Find where the given text appears and provide that cell's center as [x, y] coordinate. 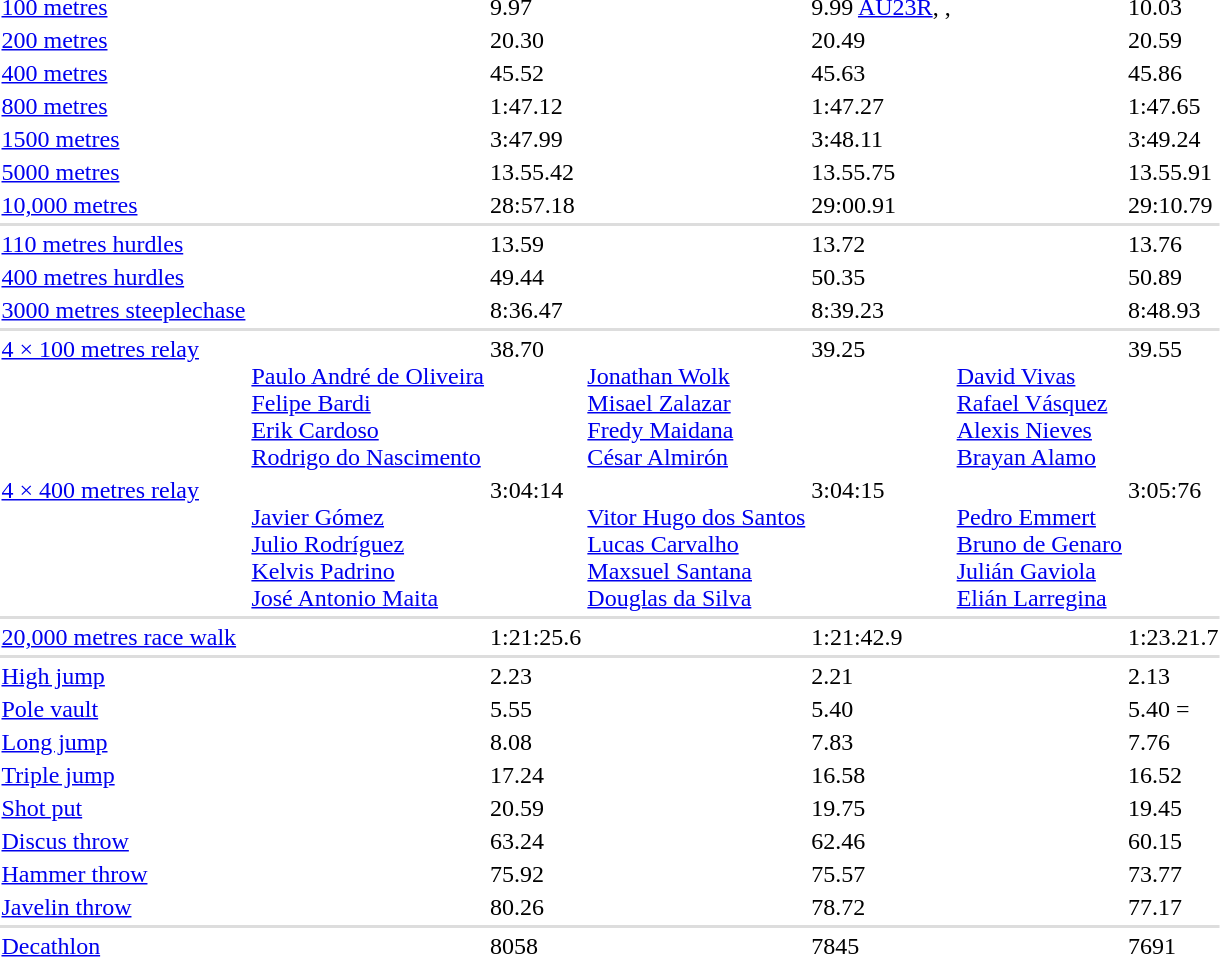
39.55 [1173, 403]
13.59 [536, 244]
19.45 [1173, 808]
3:04:14 [536, 544]
1:21:42.9 [881, 637]
78.72 [881, 907]
2.21 [881, 676]
39.25 [881, 403]
400 metres [124, 73]
1:47.65 [1173, 106]
Triple jump [124, 775]
Javelin throw [124, 907]
20.30 [536, 40]
50.35 [881, 277]
80.26 [536, 907]
4 × 100 metres relay [124, 403]
29:10.79 [1173, 205]
3:05:76 [1173, 544]
5.40 [881, 709]
7.76 [1173, 742]
20.49 [881, 40]
3:47.99 [536, 139]
Pedro EmmertBruno de GenaroJulián GaviolaElián Larregina [1039, 544]
75.92 [536, 874]
7.83 [881, 742]
3000 metres steeplechase [124, 310]
19.75 [881, 808]
2.23 [536, 676]
8.08 [536, 742]
13.55.42 [536, 172]
3:04:15 [881, 544]
800 metres [124, 106]
13.72 [881, 244]
Vitor Hugo dos SantosLucas CarvalhoMaxsuel SantanaDouglas da Silva [696, 544]
45.86 [1173, 73]
400 metres hurdles [124, 277]
77.17 [1173, 907]
5.40 = [1173, 709]
4 × 400 metres relay [124, 544]
3:49.24 [1173, 139]
200 metres [124, 40]
Jonathan WolkMisael ZalazarFredy MaidanaCésar Almirón [696, 403]
45.52 [536, 73]
17.24 [536, 775]
1:47.27 [881, 106]
16.52 [1173, 775]
5.55 [536, 709]
63.24 [536, 841]
1:47.12 [536, 106]
High jump [124, 676]
110 metres hurdles [124, 244]
1:23.21.7 [1173, 637]
45.63 [881, 73]
1:21:25.6 [536, 637]
Shot put [124, 808]
8:36.47 [536, 310]
2.13 [1173, 676]
10,000 metres [124, 205]
8:39.23 [881, 310]
49.44 [536, 277]
Pole vault [124, 709]
Paulo André de OliveiraFelipe BardiErik CardosoRodrigo do Nascimento [368, 403]
Long jump [124, 742]
62.46 [881, 841]
60.15 [1173, 841]
75.57 [881, 874]
Discus throw [124, 841]
29:00.91 [881, 205]
5000 metres [124, 172]
13.55.75 [881, 172]
Javier GómezJulio RodríguezKelvis PadrinoJosé Antonio Maita [368, 544]
16.58 [881, 775]
13.55.91 [1173, 172]
Hammer throw [124, 874]
1500 metres [124, 139]
28:57.18 [536, 205]
73.77 [1173, 874]
20,000 metres race walk [124, 637]
David VivasRafael VásquezAlexis NievesBrayan Alamo [1039, 403]
38.70 [536, 403]
8:48.93 [1173, 310]
3:48.11 [881, 139]
50.89 [1173, 277]
13.76 [1173, 244]
